Return (X, Y) of the center of cell containing provided text 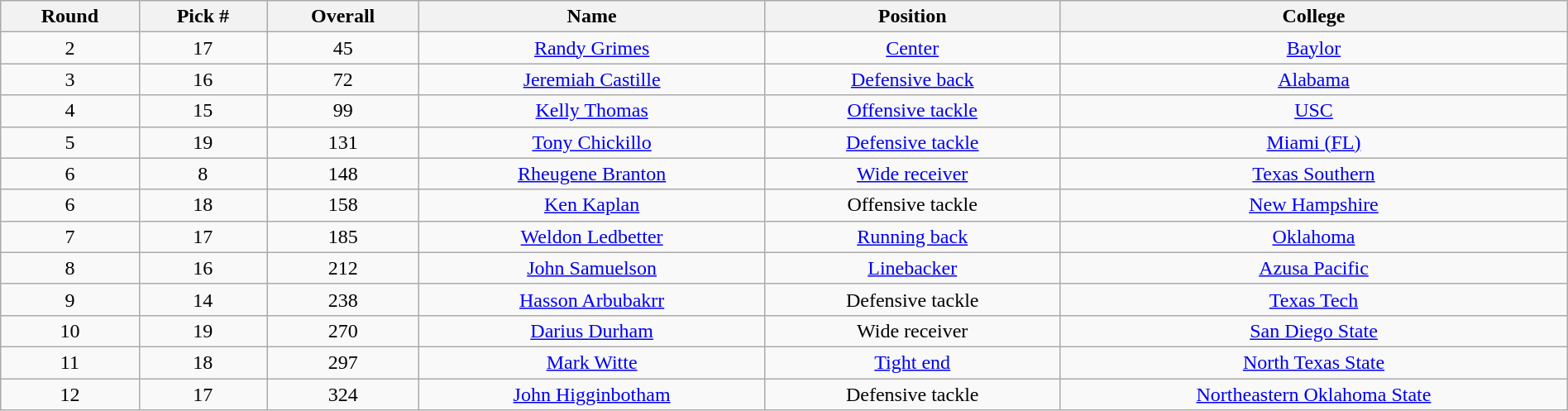
Oklahoma (1314, 237)
324 (343, 394)
99 (343, 111)
John Samuelson (592, 268)
7 (69, 237)
North Texas State (1314, 362)
Weldon Ledbetter (592, 237)
Texas Southern (1314, 174)
4 (69, 111)
College (1314, 17)
Running back (913, 237)
Round (69, 17)
Jeremiah Castille (592, 79)
Texas Tech (1314, 299)
158 (343, 205)
Linebacker (913, 268)
9 (69, 299)
3 (69, 79)
Azusa Pacific (1314, 268)
297 (343, 362)
148 (343, 174)
15 (203, 111)
Tight end (913, 362)
Pick # (203, 17)
Rheugene Branton (592, 174)
12 (69, 394)
San Diego State (1314, 331)
45 (343, 48)
10 (69, 331)
14 (203, 299)
238 (343, 299)
72 (343, 79)
Position (913, 17)
Ken Kaplan (592, 205)
131 (343, 142)
Northeastern Oklahoma State (1314, 394)
Darius Durham (592, 331)
Kelly Thomas (592, 111)
Mark Witte (592, 362)
Center (913, 48)
2 (69, 48)
Tony Chickillo (592, 142)
Baylor (1314, 48)
270 (343, 331)
5 (69, 142)
John Higginbotham (592, 394)
Overall (343, 17)
212 (343, 268)
Alabama (1314, 79)
Name (592, 17)
Hasson Arbubakrr (592, 299)
185 (343, 237)
Randy Grimes (592, 48)
11 (69, 362)
Miami (FL) (1314, 142)
Defensive back (913, 79)
USC (1314, 111)
New Hampshire (1314, 205)
